From the cell containing the given text, extract its center point as [x, y] coordinate. 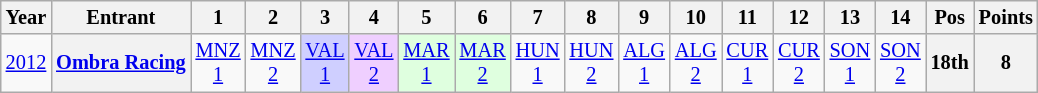
Pos [950, 17]
VAL2 [374, 63]
CUR1 [748, 63]
HUN2 [591, 63]
9 [644, 17]
Points [1006, 17]
7 [538, 17]
MAR1 [426, 63]
10 [696, 17]
3 [326, 17]
CUR2 [799, 63]
6 [483, 17]
ALG1 [644, 63]
MNZ2 [274, 63]
2012 [26, 63]
18th [950, 63]
SON2 [900, 63]
12 [799, 17]
5 [426, 17]
Entrant [120, 17]
14 [900, 17]
ALG2 [696, 63]
2 [274, 17]
VAL1 [326, 63]
4 [374, 17]
SON1 [850, 63]
MNZ1 [218, 63]
11 [748, 17]
MAR2 [483, 63]
Year [26, 17]
Ombra Racing [120, 63]
1 [218, 17]
HUN1 [538, 63]
13 [850, 17]
